Output the (x, y) coordinate of the center of the cell containing the given text.  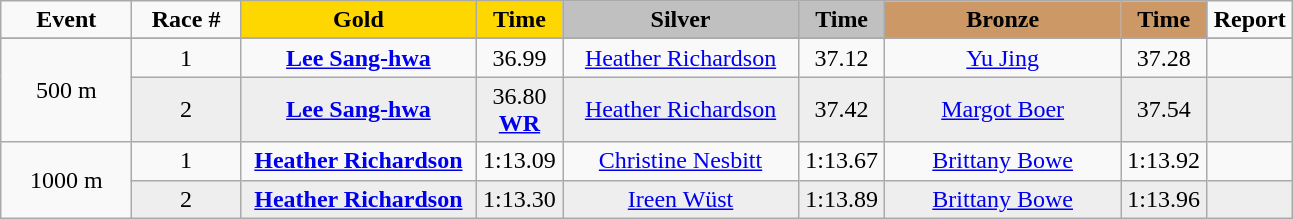
Race # (186, 20)
1:13.67 (842, 161)
500 m (66, 90)
1:13.09 (519, 161)
Yu Jing (1003, 58)
1:13.92 (1164, 161)
36.99 (519, 58)
1:13.89 (842, 199)
Bronze (1003, 20)
37.28 (1164, 58)
1000 m (66, 180)
37.12 (842, 58)
Report (1250, 20)
36.80 WR (519, 110)
Ireen Wüst (680, 199)
37.54 (1164, 110)
1:13.30 (519, 199)
Silver (680, 20)
1:13.96 (1164, 199)
Margot Boer (1003, 110)
Gold (358, 20)
37.42 (842, 110)
Christine Nesbitt (680, 161)
Event (66, 20)
